Scan for the cell matching the given text and deliver its [x, y] coordinate at center. 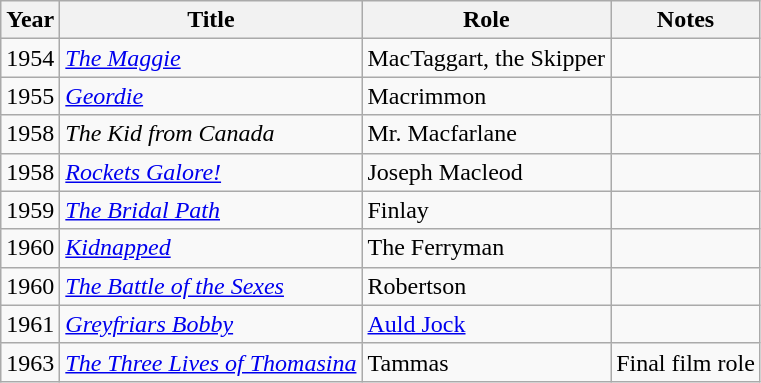
Finlay [486, 210]
Tammas [486, 362]
The Battle of the Sexes [211, 286]
Robertson [486, 286]
The Maggie [211, 58]
Title [211, 20]
Geordie [211, 96]
Final film role [686, 362]
Kidnapped [211, 248]
1955 [30, 96]
1961 [30, 324]
Joseph Macleod [486, 172]
Auld Jock [486, 324]
Rockets Galore! [211, 172]
Year [30, 20]
MacTaggart, the Skipper [486, 58]
Mr. Macfarlane [486, 134]
1954 [30, 58]
Macrimmon [486, 96]
The Kid from Canada [211, 134]
1959 [30, 210]
1963 [30, 362]
Role [486, 20]
The Bridal Path [211, 210]
The Ferryman [486, 248]
Notes [686, 20]
Greyfriars Bobby [211, 324]
The Three Lives of Thomasina [211, 362]
